Provide the [X, Y] coordinate of the cell's center where the given text is located.  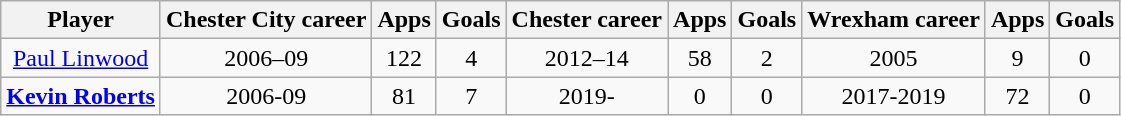
Kevin Roberts [81, 96]
Player [81, 20]
2005 [894, 58]
2006-09 [266, 96]
81 [404, 96]
9 [1017, 58]
72 [1017, 96]
58 [700, 58]
2019- [586, 96]
4 [471, 58]
122 [404, 58]
2 [767, 58]
Wrexham career [894, 20]
Chester City career [266, 20]
2012–14 [586, 58]
2006–09 [266, 58]
Paul Linwood [81, 58]
7 [471, 96]
2017-2019 [894, 96]
Chester career [586, 20]
